Determine the (X, Y) coordinate at the center of the cell enclosing the given text.  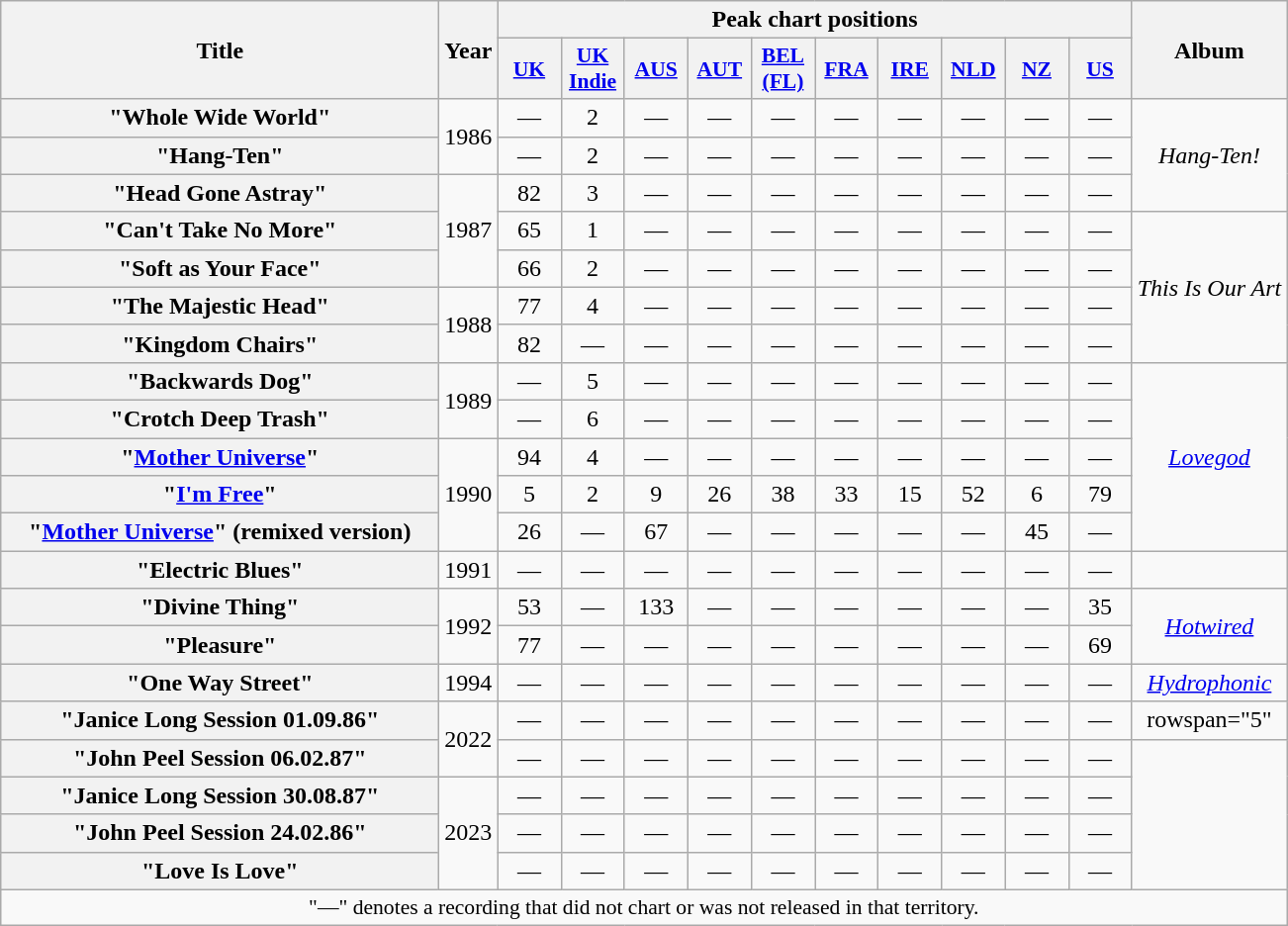
"Soft as Your Face" (220, 268)
Hydrophonic (1209, 683)
33 (847, 495)
"Crotch Deep Trash" (220, 418)
45 (1037, 532)
1994 (469, 683)
1990 (469, 494)
1 (593, 231)
"—" denotes a recording that did not chart or was not released in that territory. (644, 907)
BEL(FL) (782, 69)
"Kingdom Chairs" (220, 343)
AUS (656, 69)
"John Peel Session 24.02.86" (220, 833)
"Electric Blues" (220, 570)
Hotwired (1209, 626)
"Janice Long Session 01.09.86" (220, 720)
This Is Our Art (1209, 287)
Peak chart positions (815, 20)
"The Majestic Head" (220, 306)
"Divine Thing" (220, 607)
Album (1209, 49)
"Janice Long Session 30.08.87" (220, 795)
1991 (469, 570)
69 (1100, 645)
Hang-Ten! (1209, 155)
Lovegod (1209, 456)
"Backwards Dog" (220, 381)
38 (782, 495)
"John Peel Session 06.02.87" (220, 758)
AUT (719, 69)
UK (529, 69)
"Whole Wide World" (220, 118)
53 (529, 607)
94 (529, 456)
NZ (1037, 69)
65 (529, 231)
35 (1100, 607)
US (1100, 69)
66 (529, 268)
Title (220, 49)
"One Way Street" (220, 683)
3 (593, 193)
"Mother Universe" (remixed version) (220, 532)
IRE (910, 69)
"Head Gone Astray" (220, 193)
rowspan="5" (1209, 720)
"Love Is Love" (220, 871)
15 (910, 495)
2023 (469, 833)
FRA (847, 69)
2022 (469, 739)
"Can't Take No More" (220, 231)
1989 (469, 400)
"Hang-Ten" (220, 155)
133 (656, 607)
"Pleasure" (220, 645)
9 (656, 495)
1988 (469, 324)
Year (469, 49)
"I'm Free" (220, 495)
1992 (469, 626)
"Mother Universe" (220, 456)
52 (973, 495)
NLD (973, 69)
UK Indie (593, 69)
1987 (469, 231)
67 (656, 532)
79 (1100, 495)
1986 (469, 137)
